Determine the (x, y) coordinate at the center of the cell enclosing the given text.  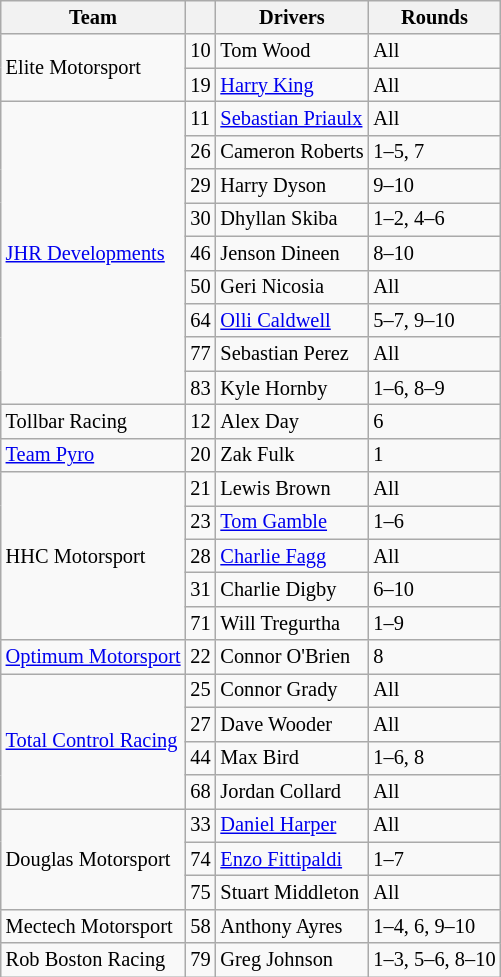
Zak Fulk (292, 455)
Enzo Fittipaldi (292, 859)
Rob Boston Racing (94, 960)
Douglas Motorsport (94, 858)
Optimum Motorsport (94, 657)
58 (200, 926)
JHR Developments (94, 252)
5–7, 9–10 (434, 320)
1–6 (434, 522)
Dave Wooder (292, 724)
Team (94, 17)
71 (200, 623)
77 (200, 354)
10 (200, 51)
46 (200, 253)
20 (200, 455)
11 (200, 118)
Connor O'Brien (292, 657)
1 (434, 455)
79 (200, 960)
25 (200, 690)
Tom Gamble (292, 522)
8–10 (434, 253)
64 (200, 320)
12 (200, 421)
Will Tregurtha (292, 623)
1–3, 5–6, 8–10 (434, 960)
1–4, 6, 9–10 (434, 926)
1–2, 4–6 (434, 219)
Total Control Racing (94, 740)
Kyle Hornby (292, 388)
Lewis Brown (292, 489)
HHC Motorsport (94, 556)
68 (200, 791)
26 (200, 152)
Elite Motorsport (94, 68)
28 (200, 556)
19 (200, 85)
Connor Grady (292, 690)
Drivers (292, 17)
Sebastian Perez (292, 354)
1–9 (434, 623)
23 (200, 522)
Charlie Fagg (292, 556)
Charlie Digby (292, 589)
Harry King (292, 85)
1–5, 7 (434, 152)
Max Bird (292, 758)
Tom Wood (292, 51)
8 (434, 657)
Alex Day (292, 421)
29 (200, 186)
Greg Johnson (292, 960)
33 (200, 825)
Team Pyro (94, 455)
31 (200, 589)
Daniel Harper (292, 825)
Jenson Dineen (292, 253)
Geri Nicosia (292, 287)
Stuart Middleton (292, 892)
21 (200, 489)
30 (200, 219)
1–7 (434, 859)
22 (200, 657)
Cameron Roberts (292, 152)
74 (200, 859)
Dhyllan Skiba (292, 219)
Tollbar Racing (94, 421)
83 (200, 388)
Harry Dyson (292, 186)
1–6, 8–9 (434, 388)
9–10 (434, 186)
6 (434, 421)
44 (200, 758)
75 (200, 892)
Anthony Ayres (292, 926)
Olli Caldwell (292, 320)
27 (200, 724)
Mectech Motorsport (94, 926)
Jordan Collard (292, 791)
50 (200, 287)
1–6, 8 (434, 758)
Sebastian Priaulx (292, 118)
Rounds (434, 17)
6–10 (434, 589)
